Scan for the cell matching the given text and deliver its (X, Y) coordinate at center. 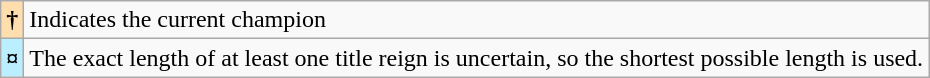
The exact length of at least one title reign is uncertain, so the shortest possible length is used. (476, 58)
† (12, 20)
Indicates the current champion (476, 20)
¤ (12, 58)
